Scan for the cell matching the given text and deliver its (x, y) coordinate at center. 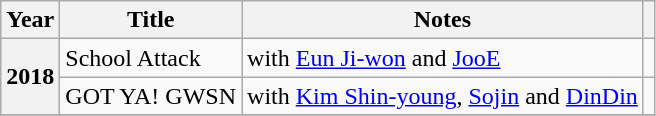
Title (151, 20)
with Kim Shin-young, Sojin and DinDin (443, 96)
Year (30, 20)
2018 (30, 77)
Notes (443, 20)
School Attack (151, 58)
with Eun Ji-won and JooE (443, 58)
GOT YA! GWSN (151, 96)
